Provide the [X, Y] coordinate of the cell's center where the given text is located.  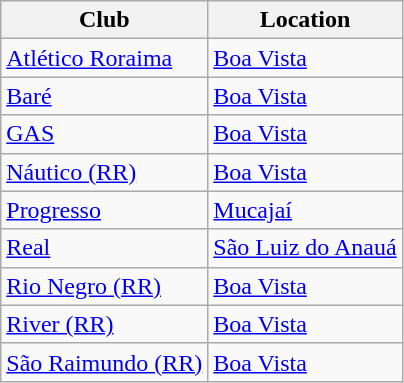
Club [104, 20]
Real [104, 248]
Progresso [104, 210]
Atlético Roraima [104, 58]
São Raimundo (RR) [104, 362]
Rio Negro (RR) [104, 286]
Mucajaí [305, 210]
Náutico (RR) [104, 172]
Baré [104, 96]
River (RR) [104, 324]
Location [305, 20]
GAS [104, 134]
São Luiz do Anauá [305, 248]
